For the text-containing cell, return its midpoint in [x, y] coordinate format. 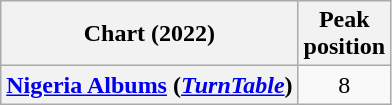
8 [344, 85]
Peakposition [344, 34]
Chart (2022) [150, 34]
Nigeria Albums (TurnTable) [150, 85]
